Extract the (X, Y) coordinate from the center of the cell holding the provided text.  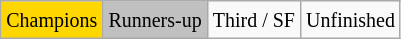
Third / SF (254, 20)
Unfinished (351, 20)
Champions (52, 20)
Runners-up (155, 20)
